Find where the given text appears and provide that cell's center as (x, y) coordinate. 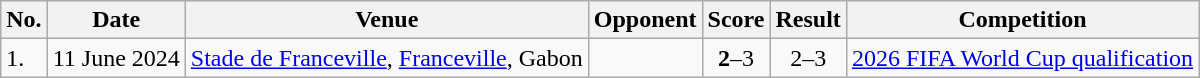
No. (24, 20)
Competition (1022, 20)
Score (736, 20)
Stade de Franceville, Franceville, Gabon (386, 58)
1. (24, 58)
Venue (386, 20)
Date (116, 20)
2026 FIFA World Cup qualification (1022, 58)
11 June 2024 (116, 58)
Result (808, 20)
Opponent (645, 20)
